Locate the cell with the specified text and output its (x, y) center coordinate. 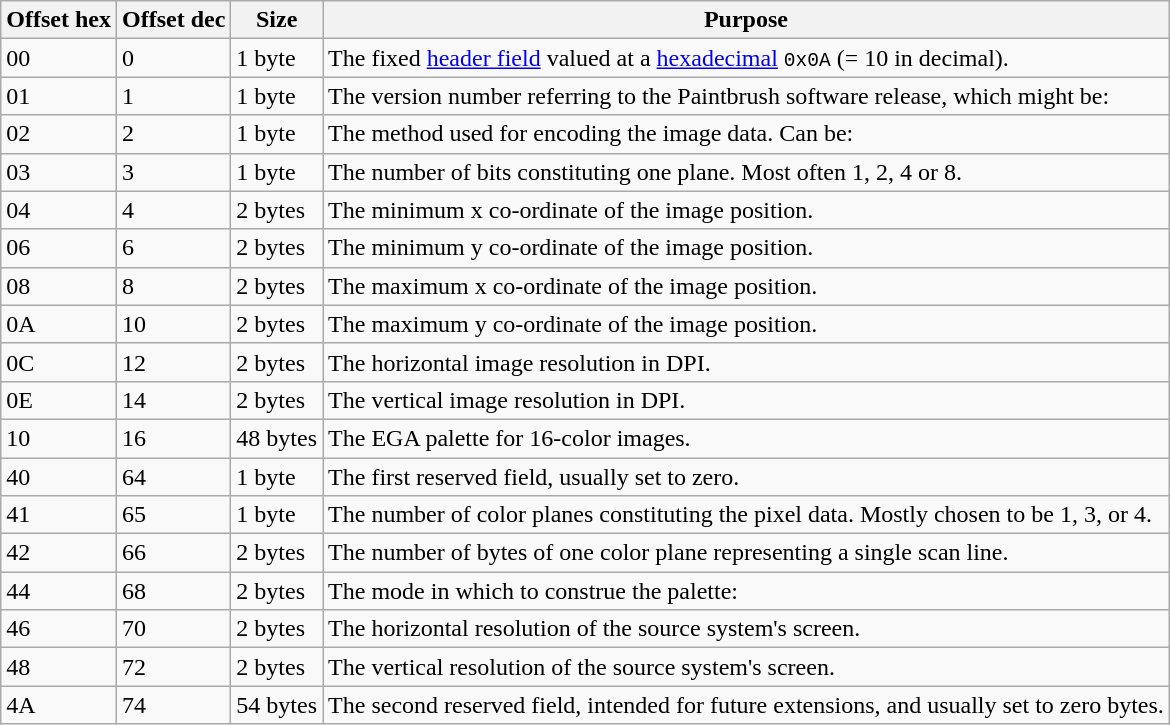
Offset dec (173, 20)
48 bytes (277, 438)
2 (173, 134)
The number of color planes constituting the pixel data. Mostly chosen to be 1, 3, or 4. (746, 515)
66 (173, 553)
14 (173, 400)
Size (277, 20)
The first reserved field, usually set to zero. (746, 477)
The number of bytes of one color plane representing a single scan line. (746, 553)
02 (59, 134)
08 (59, 286)
The mode in which to construe the palette: (746, 591)
48 (59, 667)
The method used for encoding the image data. Can be: (746, 134)
00 (59, 58)
The maximum x co-ordinate of the image position. (746, 286)
0E (59, 400)
Purpose (746, 20)
46 (59, 629)
The horizontal image resolution in DPI. (746, 362)
The fixed header field valued at a hexadecimal 0x0A (= 10 in decimal). (746, 58)
Offset hex (59, 20)
04 (59, 210)
4 (173, 210)
4A (59, 705)
The second reserved field, intended for future extensions, and usually set to zero bytes. (746, 705)
The vertical image resolution in DPI. (746, 400)
74 (173, 705)
72 (173, 667)
The horizontal resolution of the source system's screen. (746, 629)
12 (173, 362)
0 (173, 58)
0A (59, 324)
06 (59, 248)
1 (173, 96)
65 (173, 515)
6 (173, 248)
03 (59, 172)
44 (59, 591)
41 (59, 515)
The version number referring to the Paintbrush software release, which might be: (746, 96)
The number of bits constituting one plane. Most often 1, 2, 4 or 8. (746, 172)
01 (59, 96)
0C (59, 362)
The EGA palette for 16-color images. (746, 438)
70 (173, 629)
64 (173, 477)
The minimum y co-ordinate of the image position. (746, 248)
The vertical resolution of the source system's screen. (746, 667)
16 (173, 438)
54 bytes (277, 705)
68 (173, 591)
3 (173, 172)
The maximum y co-ordinate of the image position. (746, 324)
The minimum x co-ordinate of the image position. (746, 210)
8 (173, 286)
40 (59, 477)
42 (59, 553)
